Return [x, y] of the center of cell containing provided text 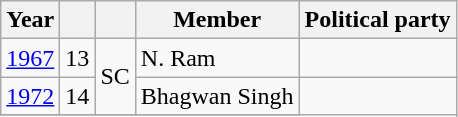
1972 [30, 96]
14 [78, 96]
Member [217, 20]
Bhagwan Singh [217, 96]
13 [78, 58]
Year [30, 20]
SC [115, 77]
Political party [378, 20]
1967 [30, 58]
N. Ram [217, 58]
